For the text-containing cell, return its midpoint in (x, y) coordinate format. 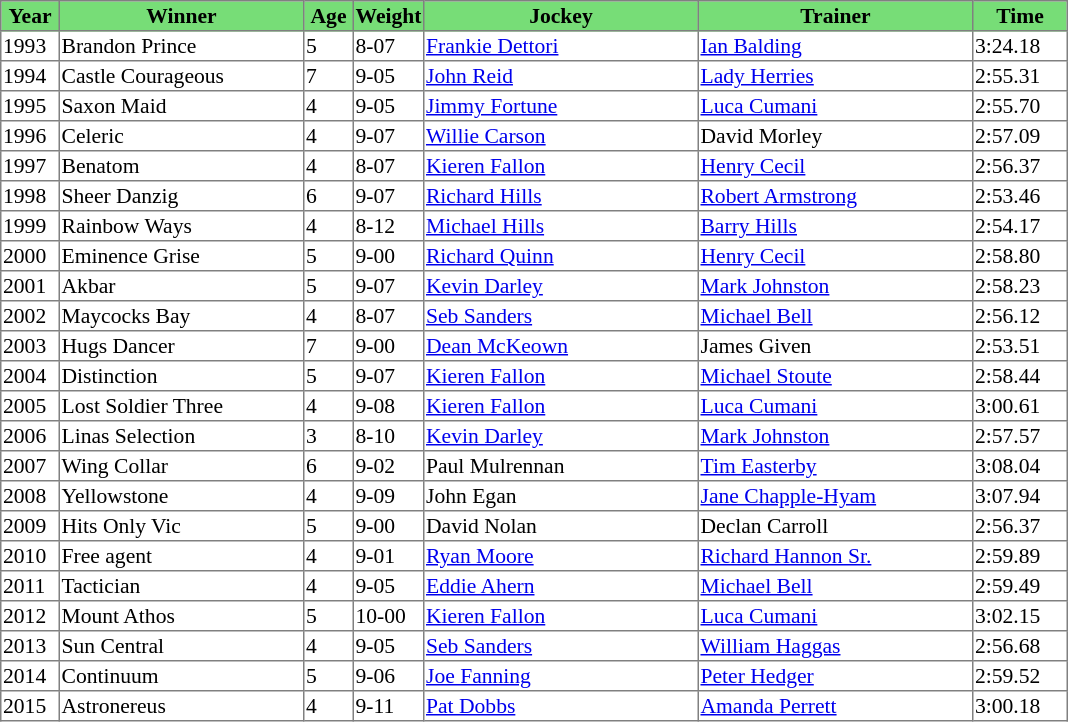
John Reid (561, 76)
Michael Hills (561, 226)
Tim Easterby (835, 466)
1998 (30, 196)
Rainbow Ways (181, 226)
2:53.46 (1020, 196)
2:55.31 (1020, 76)
2:58.23 (1020, 286)
1996 (30, 136)
David Nolan (561, 526)
8-12 (388, 226)
Trainer (835, 16)
Hits Only Vic (181, 526)
Jane Chapple-Hyam (835, 496)
Free agent (181, 556)
Lost Soldier Three (181, 406)
2003 (30, 346)
John Egan (561, 496)
3:24.18 (1020, 46)
2007 (30, 466)
2013 (30, 646)
Continuum (181, 676)
Weight (388, 16)
Richard Hannon Sr. (835, 556)
Amanda Perrett (835, 706)
2014 (30, 676)
2005 (30, 406)
Brandon Prince (181, 46)
Jimmy Fortune (561, 106)
Wing Collar (181, 466)
Winner (181, 16)
1997 (30, 166)
Mount Athos (181, 616)
Willie Carson (561, 136)
3:08.04 (1020, 466)
2009 (30, 526)
Tactician (181, 586)
Dean McKeown (561, 346)
9-02 (388, 466)
1995 (30, 106)
2004 (30, 376)
2:56.12 (1020, 316)
2010 (30, 556)
Paul Mulrennan (561, 466)
Sun Central (181, 646)
Linas Selection (181, 436)
Maycocks Bay (181, 316)
2:59.89 (1020, 556)
William Haggas (835, 646)
Hugs Dancer (181, 346)
Astronereus (181, 706)
Saxon Maid (181, 106)
Michael Stoute (835, 376)
Frankie Dettori (561, 46)
Pat Dobbs (561, 706)
Ryan Moore (561, 556)
2011 (30, 586)
3:00.61 (1020, 406)
2:55.70 (1020, 106)
2015 (30, 706)
9-09 (388, 496)
2:58.80 (1020, 256)
Age (329, 16)
Eddie Ahern (561, 586)
9-01 (388, 556)
Celeric (181, 136)
Time (1020, 16)
2:53.51 (1020, 346)
10-00 (388, 616)
3:07.94 (1020, 496)
2008 (30, 496)
2:59.49 (1020, 586)
Joe Fanning (561, 676)
1994 (30, 76)
1993 (30, 46)
2002 (30, 316)
1999 (30, 226)
2012 (30, 616)
3:00.18 (1020, 706)
2:57.57 (1020, 436)
Benatom (181, 166)
3:02.15 (1020, 616)
2:56.68 (1020, 646)
James Given (835, 346)
Year (30, 16)
2:58.44 (1020, 376)
3 (329, 436)
Eminence Grise (181, 256)
Sheer Danzig (181, 196)
Barry Hills (835, 226)
Yellowstone (181, 496)
9-11 (388, 706)
2:59.52 (1020, 676)
Akbar (181, 286)
Robert Armstrong (835, 196)
Richard Quinn (561, 256)
2006 (30, 436)
Jockey (561, 16)
9-06 (388, 676)
David Morley (835, 136)
2:57.09 (1020, 136)
8-10 (388, 436)
Peter Hedger (835, 676)
Declan Carroll (835, 526)
Ian Balding (835, 46)
Castle Courageous (181, 76)
2001 (30, 286)
Distinction (181, 376)
2000 (30, 256)
9-08 (388, 406)
2:54.17 (1020, 226)
Lady Herries (835, 76)
Richard Hills (561, 196)
